Locate the cell with the specified text and output its (X, Y) center coordinate. 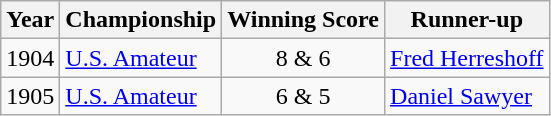
6 & 5 (304, 96)
8 & 6 (304, 58)
Daniel Sawyer (468, 96)
1904 (30, 58)
Fred Herreshoff (468, 58)
1905 (30, 96)
Year (30, 20)
Runner-up (468, 20)
Championship (141, 20)
Winning Score (304, 20)
